Pinpoint the cell where the given text exists, returning its [X, Y] midpoint coordinate. 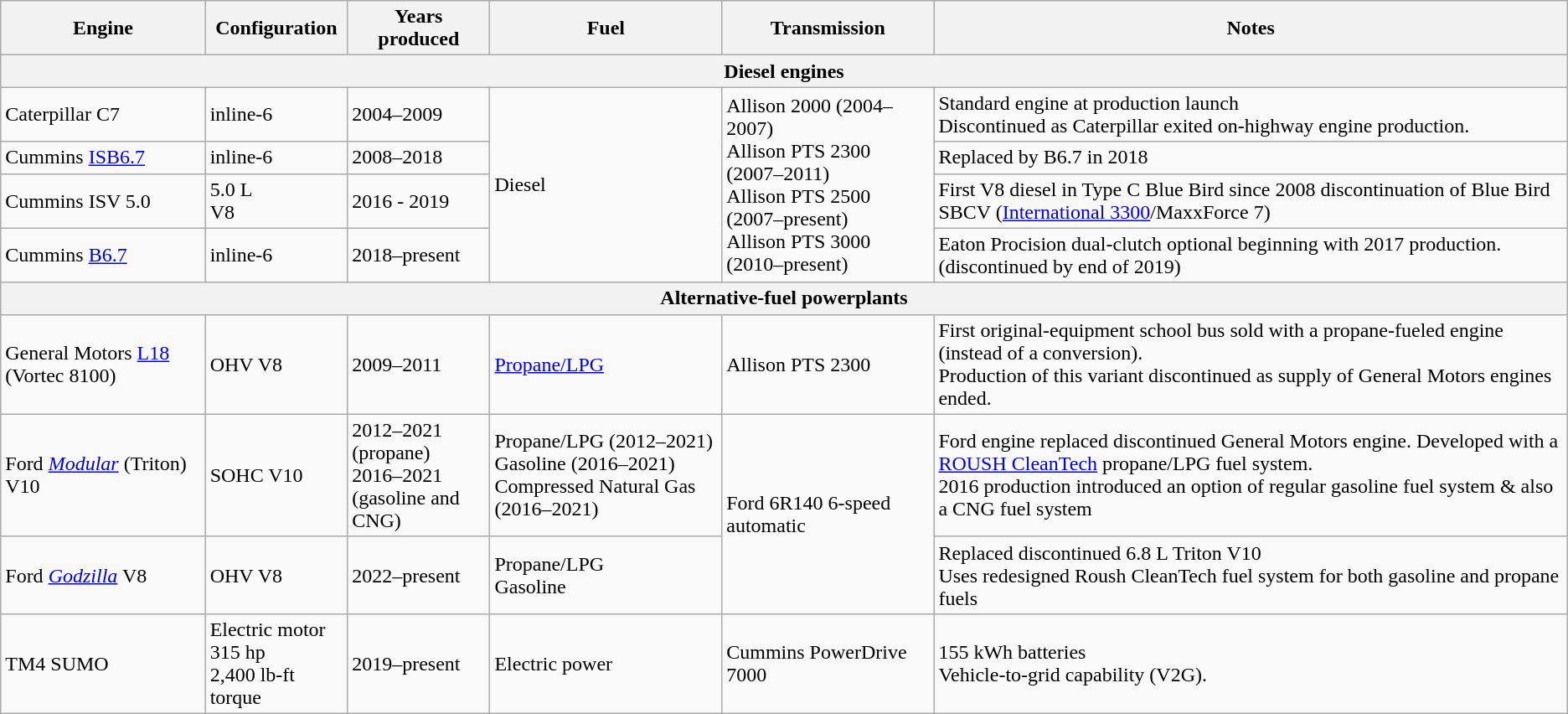
Transmission [828, 28]
5.0 LV8 [276, 201]
Diesel engines [784, 71]
Engine [103, 28]
2012–2021 (propane)2016–2021(gasoline and CNG) [419, 475]
2008–2018 [419, 158]
Replaced by B6.7 in 2018 [1251, 158]
2016 - 2019 [419, 201]
Allison PTS 2300 [828, 364]
Electric power [606, 664]
Notes [1251, 28]
2019–present [419, 664]
General Motors L18 (Vortec 8100) [103, 364]
TM4 SUMO [103, 664]
2009–2011 [419, 364]
155 kWh batteriesVehicle-to-grid capability (V2G). [1251, 664]
Diesel [606, 184]
Alternative-fuel powerplants [784, 298]
Ford Modular (Triton) V10 [103, 475]
2022–present [419, 575]
Cummins ISB6.7 [103, 158]
Replaced discontinued 6.8 L Triton V10Uses redesigned Roush CleanTech fuel system for both gasoline and propane fuels [1251, 575]
Eaton Procision dual-clutch optional beginning with 2017 production. (discontinued by end of 2019) [1251, 255]
Cummins PowerDrive 7000 [828, 664]
Fuel [606, 28]
First V8 diesel in Type C Blue Bird since 2008 discontinuation of Blue Bird SBCV (International 3300/MaxxForce 7) [1251, 201]
Allison 2000 (2004–2007)Allison PTS 2300 (2007–2011)Allison PTS 2500 (2007–present)Allison PTS 3000 (2010–present) [828, 184]
Cummins B6.7 [103, 255]
Propane/LPG (2012–2021)Gasoline (2016–2021)Compressed Natural Gas (2016–2021) [606, 475]
Ford 6R140 6-speed automatic [828, 514]
Propane/LPGGasoline [606, 575]
Standard engine at production launchDiscontinued as Caterpillar exited on-highway engine production. [1251, 114]
Cummins ISV 5.0 [103, 201]
2004–2009 [419, 114]
Ford Godzilla V8 [103, 575]
Propane/LPG [606, 364]
SOHC V10 [276, 475]
Years produced [419, 28]
Configuration [276, 28]
Electric motor315 hp2,400 lb-ft torque [276, 664]
Caterpillar C7 [103, 114]
2018–present [419, 255]
